Identify which cell holds the provided text, then report its (x, y) central coordinate. 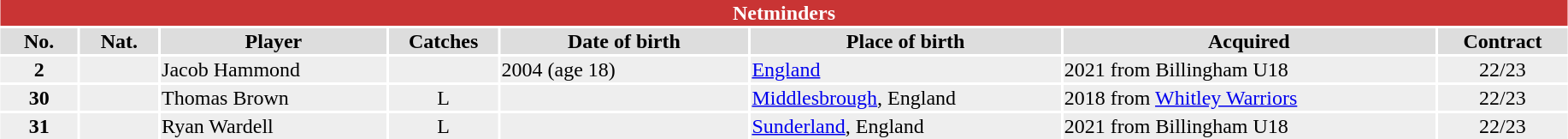
30 (39, 98)
Middlesbrough, England (905, 98)
Catches (443, 41)
Jacob Hammond (274, 69)
31 (39, 126)
Ryan Wardell (274, 126)
Contract (1502, 41)
Thomas Brown (274, 98)
Acquired (1248, 41)
Date of birth (624, 41)
Nat. (120, 41)
Netminders (783, 13)
2 (39, 69)
2018 from Whitley Warriors (1248, 98)
England (905, 69)
2004 (age 18) (624, 69)
Sunderland, England (905, 126)
No. (39, 41)
Place of birth (905, 41)
Player (274, 41)
